Determine the [x, y] coordinate at the center of the cell enclosing the given text.  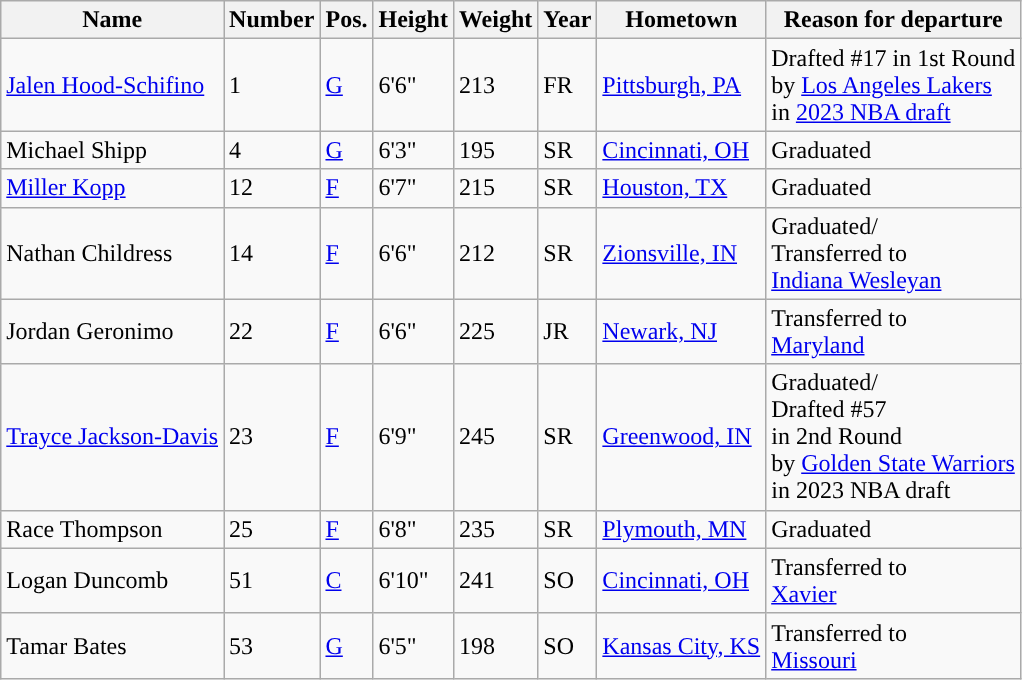
Reason for departure [894, 20]
212 [495, 253]
235 [495, 529]
Logan Duncomb [112, 580]
Jalen Hood-Schifino [112, 85]
Name [112, 20]
6'5" [413, 646]
Pos. [346, 20]
Plymouth, MN [682, 529]
22 [272, 332]
FR [568, 85]
6'8" [413, 529]
Greenwood, IN [682, 437]
Tamar Bates [112, 646]
51 [272, 580]
25 [272, 529]
Nathan Childress [112, 253]
Year [568, 20]
213 [495, 85]
Transferred to Missouri [894, 646]
Transferred to Xavier [894, 580]
1 [272, 85]
6'9" [413, 437]
Miller Kopp [112, 188]
Zionsville, IN [682, 253]
6'7" [413, 188]
Number [272, 20]
23 [272, 437]
14 [272, 253]
Houston, TX [682, 188]
Drafted #17 in 1st Round by Los Angeles Lakers in 2023 NBA draft [894, 85]
JR [568, 332]
6'3" [413, 150]
4 [272, 150]
Newark, NJ [682, 332]
Transferred to Maryland [894, 332]
53 [272, 646]
Graduated/Transferred to Indiana Wesleyan [894, 253]
C [346, 580]
Graduated/Drafted #57 in 2nd Round by Golden State Warriors in 2023 NBA draft [894, 437]
Jordan Geronimo [112, 332]
12 [272, 188]
Trayce Jackson-Davis [112, 437]
195 [495, 150]
Kansas City, KS [682, 646]
245 [495, 437]
Height [413, 20]
Weight [495, 20]
6'10" [413, 580]
Pittsburgh, PA [682, 85]
198 [495, 646]
241 [495, 580]
Michael Shipp [112, 150]
Hometown [682, 20]
215 [495, 188]
Race Thompson [112, 529]
225 [495, 332]
